Return the (X, Y) coordinate for the center point of the cell that contains the specified text.  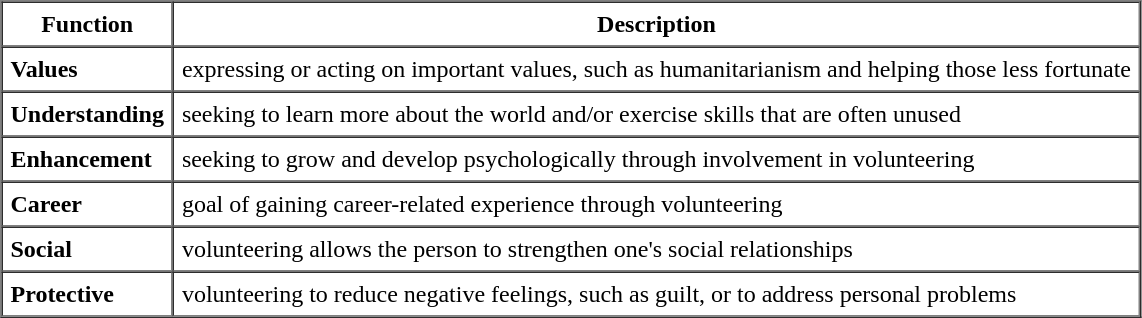
Description (656, 24)
Values (88, 68)
Career (88, 204)
Social (88, 248)
expressing or acting on important values, such as humanitarianism and helping those less fortunate (656, 68)
volunteering allows the person to strengthen one's social relationships (656, 248)
Enhancement (88, 158)
goal of gaining career-related experience through volunteering (656, 204)
Protective (88, 294)
Understanding (88, 114)
seeking to learn more about the world and/or exercise skills that are often unused (656, 114)
seeking to grow and develop psychologically through involvement in volunteering (656, 158)
Function (88, 24)
volunteering to reduce negative feelings, such as guilt, or to address personal problems (656, 294)
